Locate the cell with the specified text and output its (x, y) center coordinate. 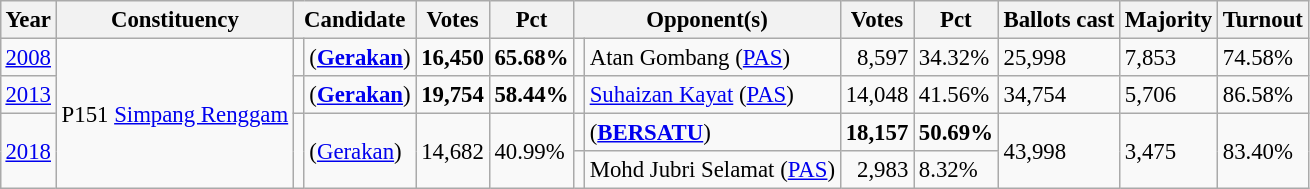
41.56% (956, 95)
43,998 (1058, 152)
(BERSATU) (712, 133)
5,706 (1169, 95)
25,998 (1058, 57)
19,754 (452, 95)
34,754 (1058, 95)
14,682 (452, 152)
40.99% (532, 152)
50.69% (956, 133)
8,597 (876, 57)
83.40% (1262, 152)
Constituency (174, 20)
58.44% (532, 95)
3,475 (1169, 152)
P151 Simpang Renggam (174, 113)
2,983 (876, 170)
18,157 (876, 133)
2008 (28, 57)
74.58% (1262, 57)
34.32% (956, 57)
7,853 (1169, 57)
65.68% (532, 57)
Year (28, 20)
Atan Gombang (PAS) (712, 57)
2018 (28, 152)
Mohd Jubri Selamat (PAS) (712, 170)
Opponent(s) (708, 20)
16,450 (452, 57)
2013 (28, 95)
Majority (1169, 20)
Ballots cast (1058, 20)
8.32% (956, 170)
86.58% (1262, 95)
Suhaizan Kayat (PAS) (712, 95)
14,048 (876, 95)
Candidate (354, 20)
Turnout (1262, 20)
